Scan for the cell matching the given text and deliver its [x, y] coordinate at center. 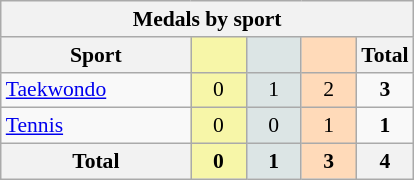
2 [328, 90]
Medals by sport [208, 19]
Taekwondo [96, 90]
Tennis [96, 126]
4 [384, 162]
Sport [96, 55]
